Locate the cell with the specified text and output its [x, y] center coordinate. 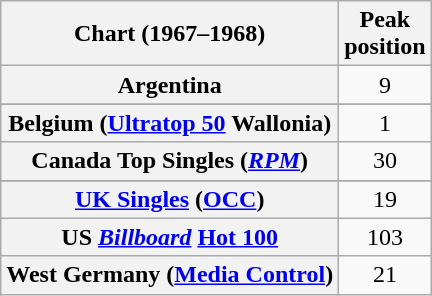
Chart (1967–1968) [170, 34]
103 [385, 237]
Argentina [170, 85]
21 [385, 275]
US Billboard Hot 100 [170, 237]
West Germany (Media Control) [170, 275]
9 [385, 85]
30 [385, 161]
UK Singles (OCC) [170, 199]
Belgium (Ultratop 50 Wallonia) [170, 123]
Canada Top Singles (RPM) [170, 161]
19 [385, 199]
1 [385, 123]
Peakposition [385, 34]
